Return the [X, Y] coordinate for the center point of the cell that contains the specified text.  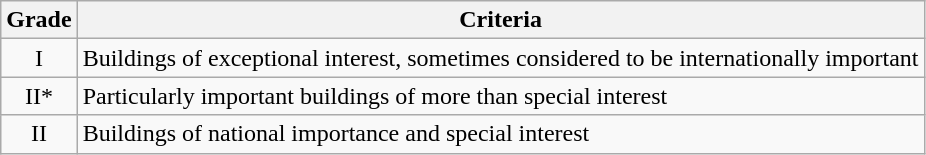
II* [39, 96]
I [39, 58]
Buildings of national importance and special interest [500, 134]
Grade [39, 20]
Criteria [500, 20]
II [39, 134]
Buildings of exceptional interest, sometimes considered to be internationally important [500, 58]
Particularly important buildings of more than special interest [500, 96]
